Output the [x, y] coordinate of the center of the cell containing the given text.  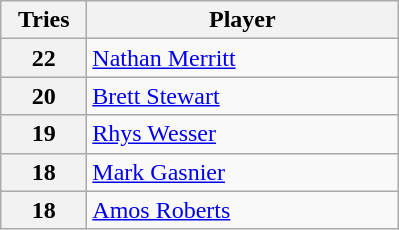
Nathan Merritt [242, 58]
Amos Roberts [242, 210]
22 [44, 58]
Rhys Wesser [242, 134]
Tries [44, 20]
Mark Gasnier [242, 172]
20 [44, 96]
Player [242, 20]
19 [44, 134]
Brett Stewart [242, 96]
